Return the (x, y) coordinate for the center point of the cell that contains the specified text.  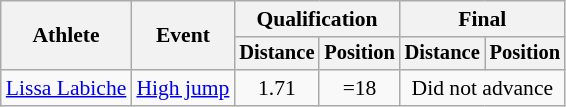
Final (482, 19)
1.71 (276, 88)
High jump (182, 88)
Did not advance (482, 88)
Qualification (316, 19)
=18 (359, 88)
Lissa Labiche (66, 88)
Event (182, 36)
Athlete (66, 36)
